Provide the [x, y] coordinate of the cell's center where the given text is located.  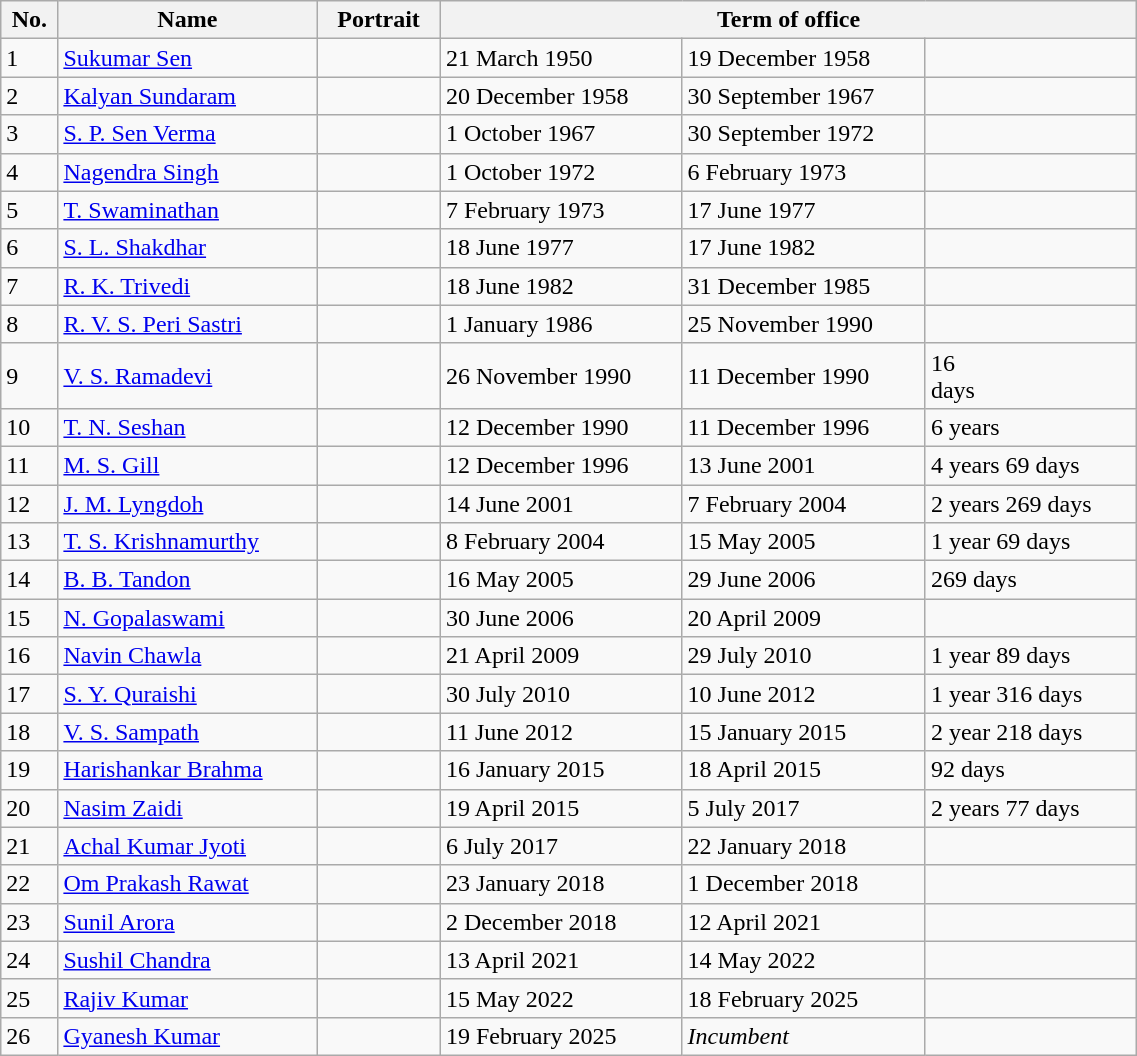
Incumbent [804, 1036]
Term of office [788, 20]
26 November 1990 [561, 376]
No. [30, 20]
Harishankar Brahma [188, 770]
14 [30, 580]
11 December 1996 [804, 427]
S. Y. Quraishi [188, 694]
6 years [1030, 427]
17 June 1977 [804, 210]
30 September 1967 [804, 96]
1 year 89 days [1030, 656]
19 [30, 770]
18 June 1977 [561, 248]
4 [30, 172]
25 [30, 998]
92 days [1030, 770]
6 [30, 248]
19 December 1958 [804, 58]
2 years 77 days [1030, 808]
S. L. Shakdhar [188, 248]
24 [30, 960]
Gyanesh Kumar [188, 1036]
7 February 1973 [561, 210]
9 [30, 376]
Sukumar Sen [188, 58]
25 November 1990 [804, 324]
31 December 1985 [804, 286]
T. Swaminathan [188, 210]
12 December 1996 [561, 465]
11 June 2012 [561, 732]
13 June 2001 [804, 465]
21 March 1950 [561, 58]
1 December 2018 [804, 884]
Sushil Chandra [188, 960]
16 May 2005 [561, 580]
23 [30, 922]
V. S. Sampath [188, 732]
21 April 2009 [561, 656]
V. S. Ramadevi [188, 376]
1 [30, 58]
J. M. Lyngdoh [188, 503]
30 September 1972 [804, 134]
12 December 1990 [561, 427]
16 January 2015 [561, 770]
15 [30, 618]
8 [30, 324]
18 February 2025 [804, 998]
2 years 269 days [1030, 503]
15 May 2005 [804, 542]
3 [30, 134]
1 October 1972 [561, 172]
7 February 2004 [804, 503]
12 [30, 503]
26 [30, 1036]
13 [30, 542]
13 April 2021 [561, 960]
14 May 2022 [804, 960]
19 February 2025 [561, 1036]
7 [30, 286]
4 years 69 days [1030, 465]
15 May 2022 [561, 998]
20 December 1958 [561, 96]
23 January 2018 [561, 884]
Om Prakash Rawat [188, 884]
20 [30, 808]
19 April 2015 [561, 808]
10 [30, 427]
Kalyan Sundaram [188, 96]
5 July 2017 [804, 808]
5 [30, 210]
6 July 2017 [561, 846]
17 [30, 694]
29 July 2010 [804, 656]
11 [30, 465]
12 April 2021 [804, 922]
2 year 218 days [1030, 732]
21 [30, 846]
Nasim Zaidi [188, 808]
Achal Kumar Jyoti [188, 846]
22 [30, 884]
17 June 1982 [804, 248]
1 January 1986 [561, 324]
R. K. Trivedi [188, 286]
1 year 316 days [1030, 694]
6 February 1973 [804, 172]
Nagendra Singh [188, 172]
18 [30, 732]
1 October 1967 [561, 134]
1 year 69 days [1030, 542]
16days [1030, 376]
2 [30, 96]
18 April 2015 [804, 770]
8 February 2004 [561, 542]
30 June 2006 [561, 618]
T. S. Krishnamurthy [188, 542]
S. P. Sen Verma [188, 134]
11 December 1990 [804, 376]
Portrait [379, 20]
M. S. Gill [188, 465]
Name [188, 20]
Rajiv Kumar [188, 998]
22 January 2018 [804, 846]
29 June 2006 [804, 580]
R. V. S. Peri Sastri [188, 324]
10 June 2012 [804, 694]
20 April 2009 [804, 618]
16 [30, 656]
30 July 2010 [561, 694]
B. B. Tandon [188, 580]
N. Gopalaswami [188, 618]
Sunil Arora [188, 922]
14 June 2001 [561, 503]
15 January 2015 [804, 732]
269 days [1030, 580]
T. N. Seshan [188, 427]
Navin Chawla [188, 656]
2 December 2018 [561, 922]
18 June 1982 [561, 286]
